Determine the [X, Y] coordinate at the center of the cell enclosing the given text.  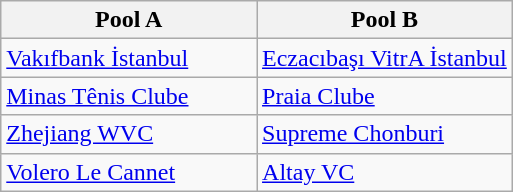
Volero Le Cannet [129, 172]
Altay VC [385, 172]
Pool B [385, 20]
Minas Tênis Clube [129, 96]
Zhejiang WVC [129, 134]
Vakıfbank İstanbul [129, 58]
Pool A [129, 20]
Praia Clube [385, 96]
Supreme Chonburi [385, 134]
Eczacıbaşı VitrA İstanbul [385, 58]
